Determine the [x, y] coordinate at the center of the cell enclosing the given text.  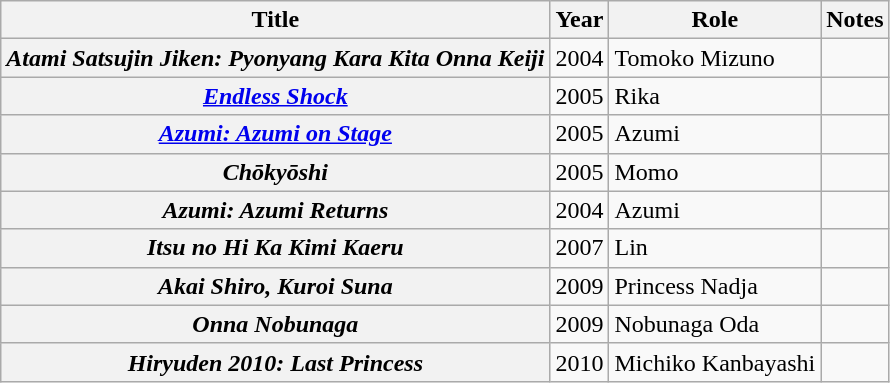
Endless Shock [276, 96]
Rika [715, 96]
Role [715, 20]
Azumi: Azumi Returns [276, 210]
Notes [855, 20]
Year [580, 20]
Princess Nadja [715, 286]
Hiryuden 2010: Last Princess [276, 362]
Lin [715, 248]
Tomoko Mizuno [715, 58]
Chōkyōshi [276, 172]
Momo [715, 172]
Itsu no Hi Ka Kimi Kaeru [276, 248]
Azumi: Azumi on Stage [276, 134]
Title [276, 20]
Onna Nobunaga [276, 324]
Nobunaga Oda [715, 324]
Atami Satsujin Jiken: Pyonyang Kara Kita Onna Keiji [276, 58]
Akai Shiro, Kuroi Suna [276, 286]
2007 [580, 248]
2010 [580, 362]
Michiko Kanbayashi [715, 362]
